Detect which cell encompasses the target text, then output its (x, y) center coordinate. 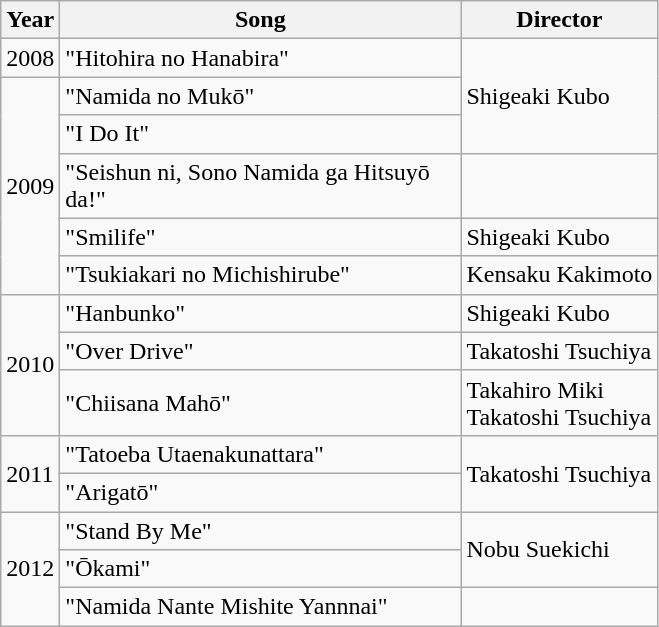
Nobu Suekichi (560, 550)
"Namida no Mukō" (260, 96)
"Tatoeba Utaenakunattara" (260, 454)
2008 (30, 58)
2010 (30, 364)
Director (560, 20)
"Arigatō" (260, 492)
2011 (30, 473)
"Hitohira no Hanabira" (260, 58)
"Chiisana Mahō" (260, 402)
Year (30, 20)
"Tsukiakari no Michishirube" (260, 275)
"Smilife" (260, 237)
"I Do It" (260, 134)
2009 (30, 186)
2012 (30, 569)
"Seishun ni, Sono Namida ga Hitsuyō da!" (260, 186)
Song (260, 20)
"Namida Nante Mishite Yannnai" (260, 607)
"Stand By Me" (260, 531)
"Ōkami" (260, 569)
"Over Drive" (260, 351)
"Hanbunko" (260, 313)
Kensaku Kakimoto (560, 275)
Takahiro MikiTakatoshi Tsuchiya (560, 402)
